Extract the (X, Y) coordinate from the center of the cell holding the provided text.  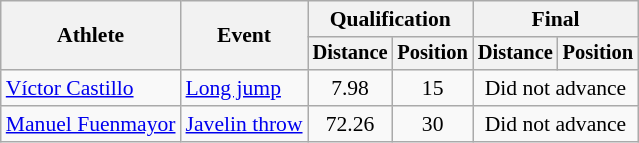
15 (432, 88)
Manuel Fuenmayor (91, 124)
Víctor Castillo (91, 88)
7.98 (350, 88)
72.26 (350, 124)
Long jump (244, 88)
Final (556, 19)
Qualification (390, 19)
Event (244, 36)
Javelin throw (244, 124)
30 (432, 124)
Athlete (91, 36)
